Find where the given text appears and provide that cell's center as [X, Y] coordinate. 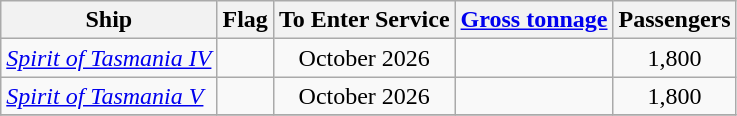
Ship [109, 20]
To Enter Service [364, 20]
Spirit of Tasmania IV [109, 58]
Gross tonnage [534, 20]
Passengers [674, 20]
Flag [245, 20]
Spirit of Tasmania V [109, 96]
